Return the [x, y] coordinate for the center point of the cell that contains the specified text.  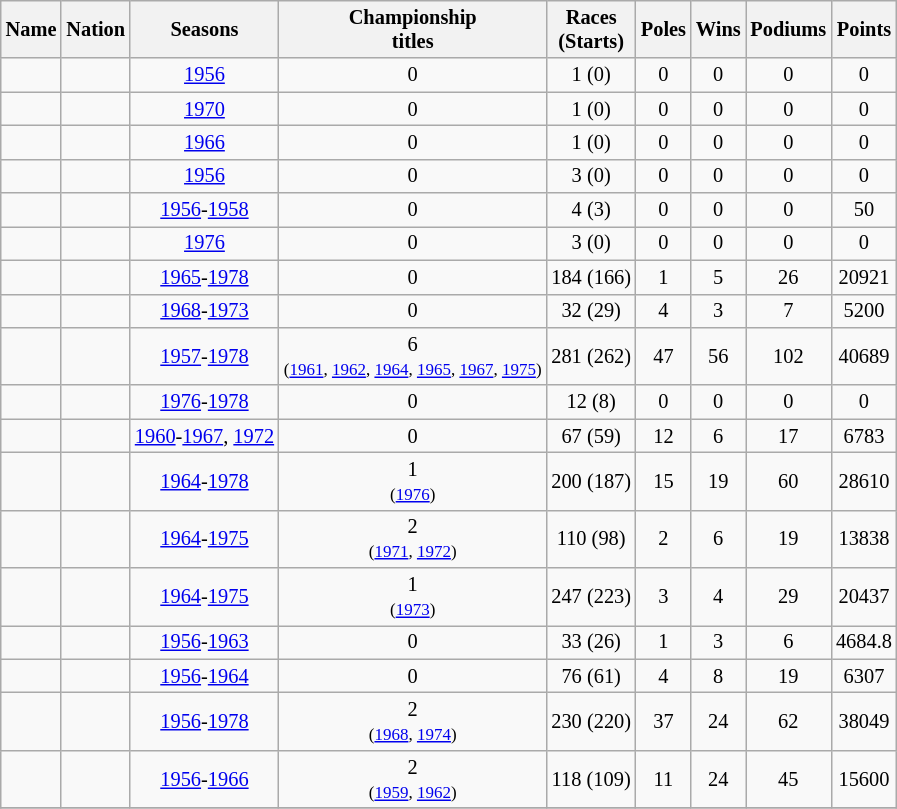
1956-1958 [204, 210]
118 (109) [591, 779]
1970 [204, 109]
76 (61) [591, 676]
12 (8) [591, 402]
7 [789, 311]
Seasons [204, 29]
45 [789, 779]
Points [864, 29]
1(1973) [412, 597]
33 (26) [591, 642]
Wins [718, 29]
5 [718, 277]
4 (3) [591, 210]
281 (262) [591, 356]
2(1968, 1974) [412, 721]
15600 [864, 779]
200 (187) [591, 481]
1956-1978 [204, 721]
1960-1967, 1972 [204, 436]
37 [664, 721]
28610 [864, 481]
184 (166) [591, 277]
5200 [864, 311]
50 [864, 210]
6307 [864, 676]
13838 [864, 539]
1956-1963 [204, 642]
47 [664, 356]
17 [789, 436]
1956-1964 [204, 676]
6 (1961, 1962, 1964, 1965, 1967, 1975) [412, 356]
110 (98) [591, 539]
Nation [96, 29]
56 [718, 356]
38049 [864, 721]
4684.8 [864, 642]
Podiums [789, 29]
Name [32, 29]
247 (223) [591, 597]
15 [664, 481]
1966 [204, 142]
1968-1973 [204, 311]
2 [664, 539]
6783 [864, 436]
1 (1976) [412, 481]
2(1971, 1972) [412, 539]
1965-1978 [204, 277]
67 (59) [591, 436]
102 [789, 356]
32 (29) [591, 311]
1976 [204, 243]
11 [664, 779]
1964-1978 [204, 481]
1956-1966 [204, 779]
Poles [664, 29]
20921 [864, 277]
62 [789, 721]
29 [789, 597]
1976-1978 [204, 402]
230 (220) [591, 721]
2(1959, 1962) [412, 779]
12 [664, 436]
Races(Starts) [591, 29]
40689 [864, 356]
60 [789, 481]
8 [718, 676]
26 [789, 277]
20437 [864, 597]
Championshiptitles [412, 29]
1957-1978 [204, 356]
